Detect which cell encompasses the target text, then output its [X, Y] center coordinate. 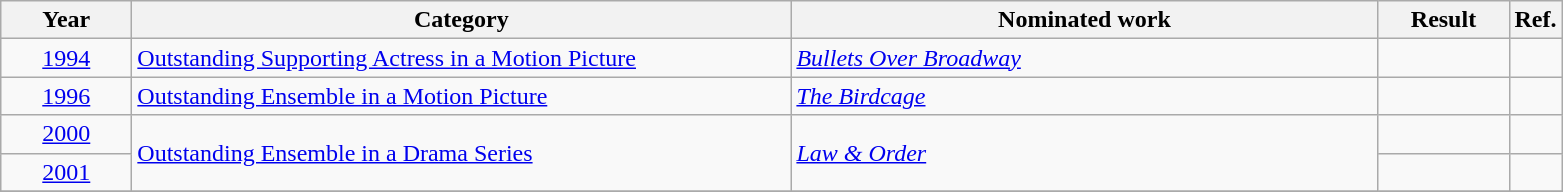
Year [66, 20]
2000 [66, 134]
Bullets Over Broadway [1084, 58]
2001 [66, 172]
Outstanding Ensemble in a Motion Picture [462, 96]
Ref. [1536, 20]
1996 [66, 96]
The Birdcage [1084, 96]
Result [1444, 20]
Outstanding Supporting Actress in a Motion Picture [462, 58]
1994 [66, 58]
Outstanding Ensemble in a Drama Series [462, 153]
Nominated work [1084, 20]
Law & Order [1084, 153]
Category [462, 20]
